Identify which cell holds the provided text, then report its (x, y) central coordinate. 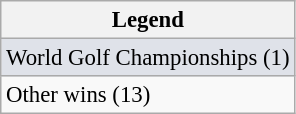
Other wins (13) (148, 95)
World Golf Championships (1) (148, 58)
Legend (148, 20)
